Return [X, Y] of the center of cell containing provided text 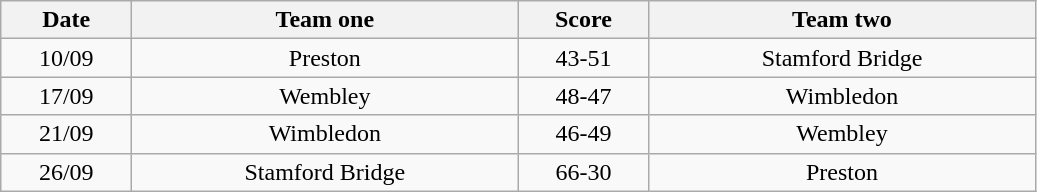
Date [66, 20]
26/09 [66, 172]
66-30 [584, 172]
43-51 [584, 58]
10/09 [66, 58]
Team one [325, 20]
17/09 [66, 96]
21/09 [66, 134]
Team two [842, 20]
46-49 [584, 134]
48-47 [584, 96]
Score [584, 20]
